Locate the cell with the specified text and output its (x, y) center coordinate. 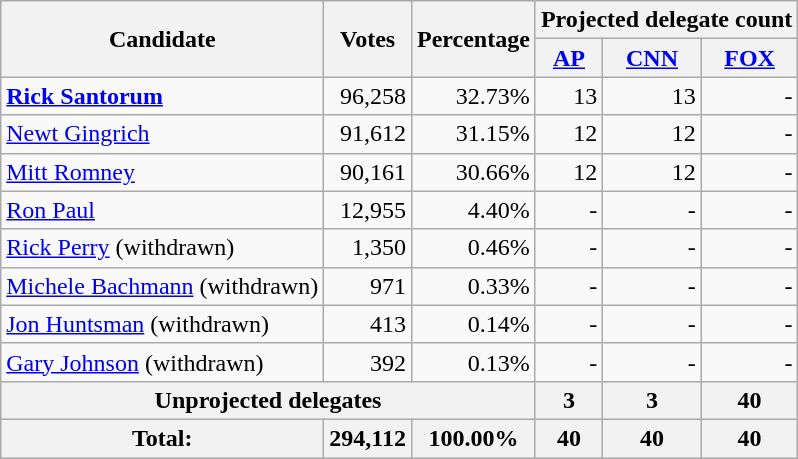
96,258 (368, 96)
0.33% (473, 286)
FOX (750, 58)
1,350 (368, 248)
Total: (162, 438)
Candidate (162, 39)
413 (368, 324)
Rick Perry (withdrawn) (162, 248)
Unprojected delegates (268, 400)
392 (368, 362)
90,161 (368, 172)
971 (368, 286)
30.66% (473, 172)
Ron Paul (162, 210)
91,612 (368, 134)
294,112 (368, 438)
Votes (368, 39)
Gary Johnson (withdrawn) (162, 362)
Mitt Romney (162, 172)
32.73% (473, 96)
Percentage (473, 39)
0.13% (473, 362)
Newt Gingrich (162, 134)
CNN (652, 58)
Jon Huntsman (withdrawn) (162, 324)
0.46% (473, 248)
Rick Santorum (162, 96)
Michele Bachmann (withdrawn) (162, 286)
0.14% (473, 324)
31.15% (473, 134)
Projected delegate count (666, 20)
4.40% (473, 210)
100.00% (473, 438)
12,955 (368, 210)
AP (568, 58)
